Scan for the cell matching the given text and deliver its [X, Y] coordinate at center. 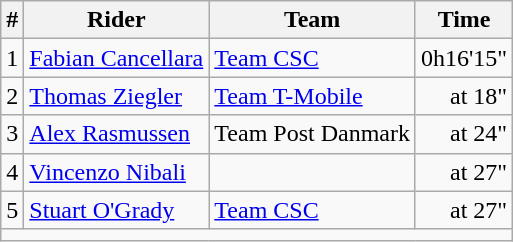
Thomas Ziegler [116, 96]
Time [464, 20]
5 [12, 210]
Vincenzo Nibali [116, 172]
at 18" [464, 96]
1 [12, 58]
2 [12, 96]
Team T-Mobile [312, 96]
3 [12, 134]
4 [12, 172]
0h16'15" [464, 58]
Stuart O'Grady [116, 210]
at 24" [464, 134]
# [12, 20]
Fabian Cancellara [116, 58]
Team Post Danmark [312, 134]
Team [312, 20]
Alex Rasmussen [116, 134]
Rider [116, 20]
